Extract the (x, y) coordinate from the center of the cell holding the provided text.  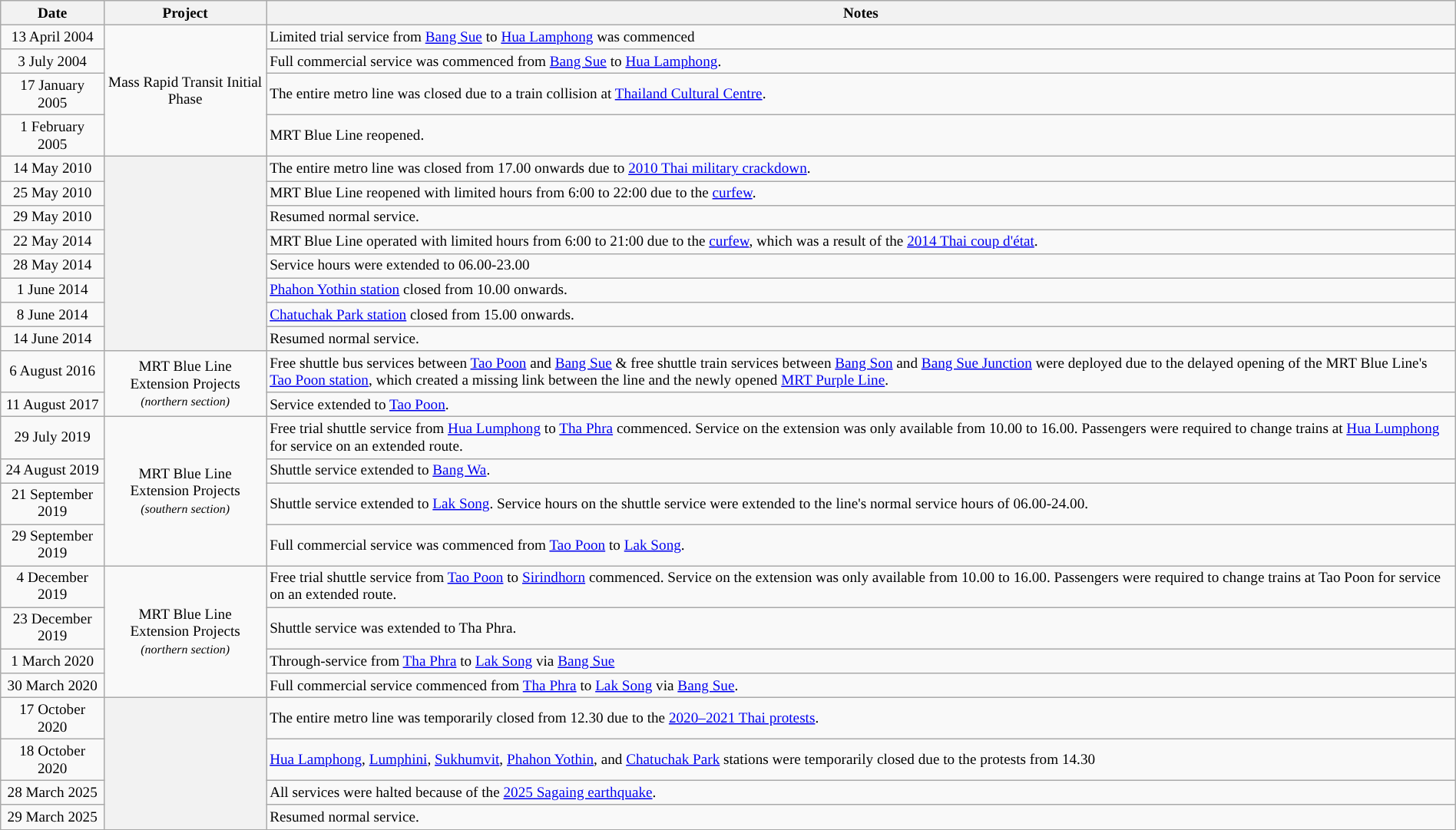
23 December 2019 (52, 628)
3 July 2004 (52, 61)
Full commercial service was commenced from Tao Poon to Lak Song. (862, 545)
Phahon Yothin station closed from 10.00 onwards. (862, 290)
1 June 2014 (52, 290)
17 January 2005 (52, 94)
Full commercial service commenced from Tha Phra to Lak Song via Bang Sue. (862, 686)
The entire metro line was closed due to a train collision at Thailand Cultural Centre. (862, 94)
6 August 2016 (52, 372)
17 October 2020 (52, 718)
21 September 2019 (52, 504)
Hua Lamphong, Lumphini, Sukhumvit, Phahon Yothin, and Chatuchak Park stations were temporarily closed due to the protests from 14.30 (862, 760)
Limited trial service from Bang Sue to Hua Lamphong was commenced (862, 37)
30 March 2020 (52, 686)
Service hours were extended to 06.00-23.00 (862, 266)
22 May 2014 (52, 242)
Through-service from Tha Phra to Lak Song via Bang Sue (862, 661)
8 June 2014 (52, 315)
Full commercial service was commenced from Bang Sue to Hua Lamphong. (862, 61)
11 August 2017 (52, 405)
Shuttle service extended to Lak Song. Service hours on the shuttle service were extended to the line's normal service hours of 06.00-24.00. (862, 504)
Chatuchak Park station closed from 15.00 onwards. (862, 315)
Shuttle service extended to Bang Wa. (862, 471)
Date (52, 13)
The entire metro line was temporarily closed from 12.30 due to the 2020–2021 Thai protests. (862, 718)
28 March 2025 (52, 793)
14 May 2010 (52, 169)
The entire metro line was closed from 17.00 onwards due to 2010 Thai military crackdown. (862, 169)
MRT Blue Line Extension Projects (southern section) (186, 491)
29 September 2019 (52, 545)
18 October 2020 (52, 760)
All services were halted because of the 2025 Sagaing earthquake. (862, 793)
13 April 2004 (52, 37)
29 March 2025 (52, 817)
Service extended to Tao Poon. (862, 405)
Project (186, 13)
4 December 2019 (52, 587)
29 July 2019 (52, 438)
MRT Blue Line reopened. (862, 136)
1 March 2020 (52, 661)
MRT Blue Line operated with limited hours from 6:00 to 21:00 due to the curfew, which was a result of the 2014 Thai coup d'état. (862, 242)
25 May 2010 (52, 193)
14 June 2014 (52, 339)
Mass Rapid Transit Initial Phase (186, 91)
29 May 2010 (52, 217)
24 August 2019 (52, 471)
MRT Blue Line reopened with limited hours from 6:00 to 22:00 due to the curfew. (862, 193)
Shuttle service was extended to Tha Phra. (862, 628)
28 May 2014 (52, 266)
Notes (862, 13)
1 February 2005 (52, 136)
